Scan for the cell matching the given text and deliver its [x, y] coordinate at center. 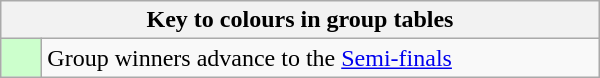
Group winners advance to the Semi-finals [320, 58]
Key to colours in group tables [300, 20]
